Pinpoint the cell where the given text exists, returning its [X, Y] midpoint coordinate. 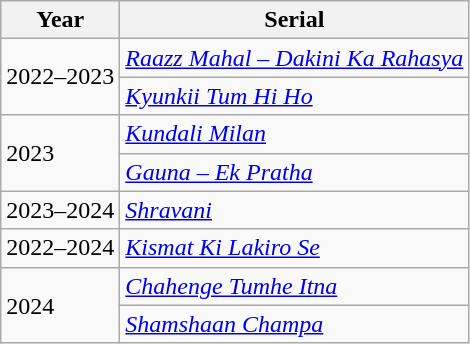
Kismat Ki Lakiro Se [294, 248]
2022–2023 [60, 77]
Kyunkii Tum Hi Ho [294, 96]
2024 [60, 305]
Shravani [294, 210]
Raazz Mahal – Dakini Ka Rahasya [294, 58]
Shamshaan Champa [294, 324]
Gauna – Ek Pratha [294, 172]
2023–2024 [60, 210]
Kundali Milan [294, 134]
2022–2024 [60, 248]
Chahenge Tumhe Itna [294, 286]
Year [60, 20]
2023 [60, 153]
Serial [294, 20]
